Extract the [X, Y] coordinate from the center of the cell holding the provided text.  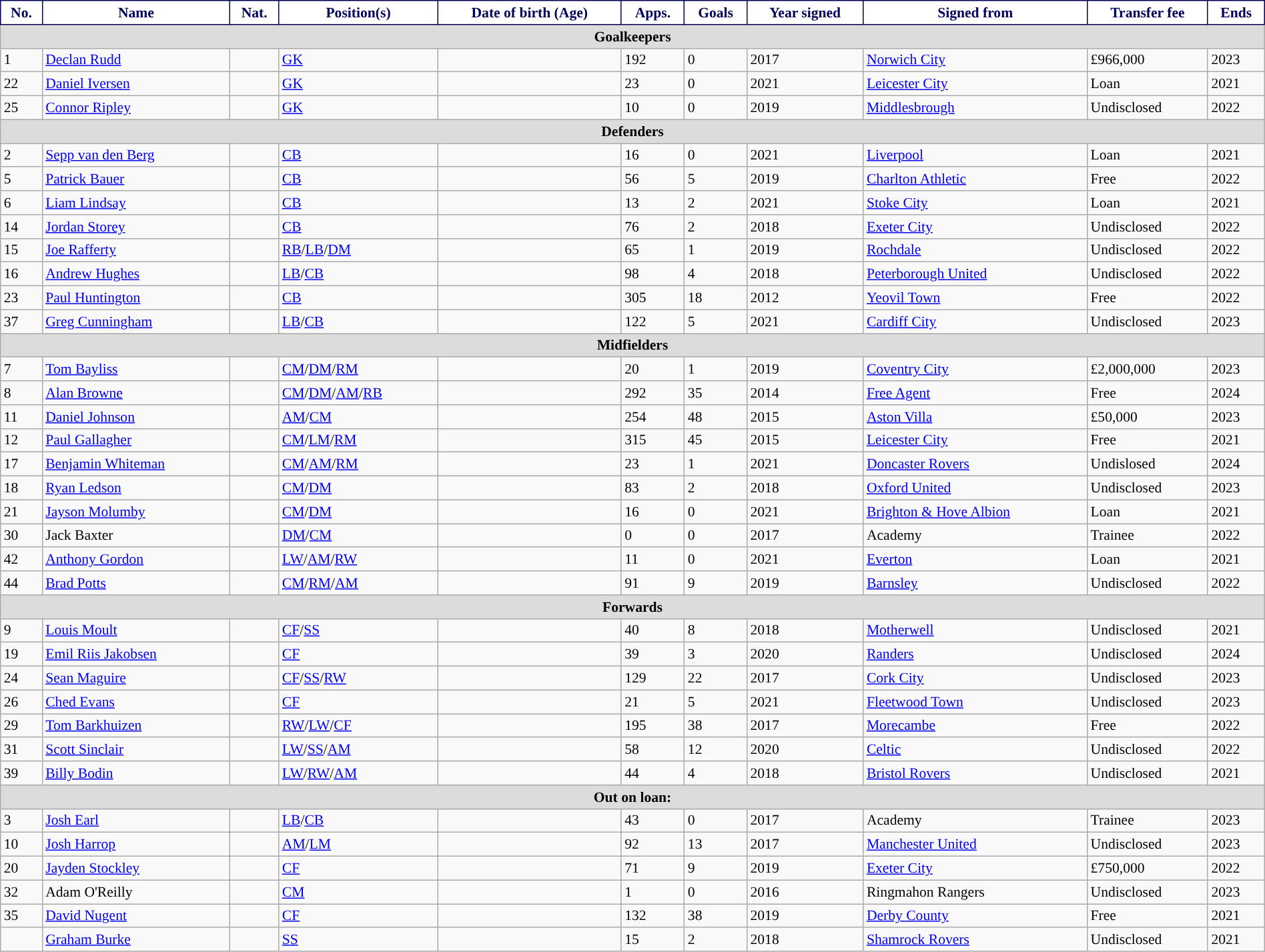
Jayden Stockley [136, 869]
Nat. [255, 13]
Rochdale [975, 250]
Jayson Molumby [136, 512]
Norwich City [975, 60]
48 [716, 417]
Free Agent [975, 393]
Shamrock Rovers [975, 940]
Daniel Johnson [136, 417]
24 [21, 678]
Ends [1236, 13]
LW/SS/AM [359, 750]
6 [21, 203]
71 [653, 869]
AM/CM [359, 417]
Brighton & Hove Albion [975, 512]
Midfielders [632, 346]
17 [21, 464]
132 [653, 916]
305 [653, 298]
56 [653, 179]
Liverpool [975, 155]
£966,000 [1148, 60]
254 [653, 417]
CF/SS [359, 630]
Manchester United [975, 845]
CM/AM/RM [359, 464]
83 [653, 488]
31 [21, 750]
Connor Ripley [136, 108]
Everton [975, 560]
£750,000 [1148, 869]
25 [21, 108]
David Nugent [136, 916]
Declan Rudd [136, 60]
40 [653, 630]
14 [21, 227]
Cardiff City [975, 322]
£50,000 [1148, 417]
Louis Moult [136, 630]
Ringmahon Rangers [975, 892]
No. [21, 13]
CM/RM/AM [359, 583]
RW/LW/CF [359, 726]
Jack Baxter [136, 536]
Daniel Iversen [136, 84]
£2,000,000 [1148, 370]
Brad Potts [136, 583]
58 [653, 750]
Defenders [632, 131]
Josh Earl [136, 821]
Tom Barkhuizen [136, 726]
CF/SS/RW [359, 678]
Stoke City [975, 203]
Paul Huntington [136, 298]
SS [359, 940]
Sepp van den Berg [136, 155]
Fleetwood Town [975, 702]
42 [21, 560]
CM/DM/RM [359, 370]
Barnsley [975, 583]
Date of birth (Age) [530, 13]
32 [21, 892]
76 [653, 227]
Morecambe [975, 726]
LW/AM/RW [359, 560]
Motherwell [975, 630]
Greg Cunningham [136, 322]
122 [653, 322]
192 [653, 60]
Cork City [975, 678]
Andrew Hughes [136, 274]
Tom Bayliss [136, 370]
2012 [805, 298]
RB/LB/DM [359, 250]
Adam O'Reilly [136, 892]
Benjamin Whiteman [136, 464]
Peterborough United [975, 274]
195 [653, 726]
Apps. [653, 13]
2016 [805, 892]
Patrick Bauer [136, 179]
DM/CM [359, 536]
292 [653, 393]
Liam Lindsay [136, 203]
7 [21, 370]
129 [653, 678]
65 [653, 250]
Derby County [975, 916]
Undislosed [1148, 464]
Bristol Rovers [975, 773]
Year signed [805, 13]
30 [21, 536]
Emil Riis Jakobsen [136, 654]
Ryan Ledson [136, 488]
Goalkeepers [632, 37]
Graham Burke [136, 940]
92 [653, 845]
Paul Gallagher [136, 440]
Charlton Athletic [975, 179]
45 [716, 440]
37 [21, 322]
Alan Browne [136, 393]
Signed from [975, 13]
Transfer fee [1148, 13]
Goals [716, 13]
CM/DM/AM/RB [359, 393]
Aston Villa [975, 417]
Out on loan: [632, 797]
Sean Maguire [136, 678]
Yeovil Town [975, 298]
98 [653, 274]
LW/RW/AM [359, 773]
19 [21, 654]
Ched Evans [136, 702]
CM/LM/RM [359, 440]
Josh Harrop [136, 845]
Oxford United [975, 488]
Billy Bodin [136, 773]
Joe Rafferty [136, 250]
91 [653, 583]
AM/LM [359, 845]
Jordan Storey [136, 227]
CM [359, 892]
Coventry City [975, 370]
315 [653, 440]
Randers [975, 654]
26 [21, 702]
29 [21, 726]
Forwards [632, 607]
Doncaster Rovers [975, 464]
Middlesbrough [975, 108]
43 [653, 821]
Position(s) [359, 13]
Scott Sinclair [136, 750]
Celtic [975, 750]
Anthony Gordon [136, 560]
2014 [805, 393]
Name [136, 13]
